Find where the given text appears and provide that cell's center as [x, y] coordinate. 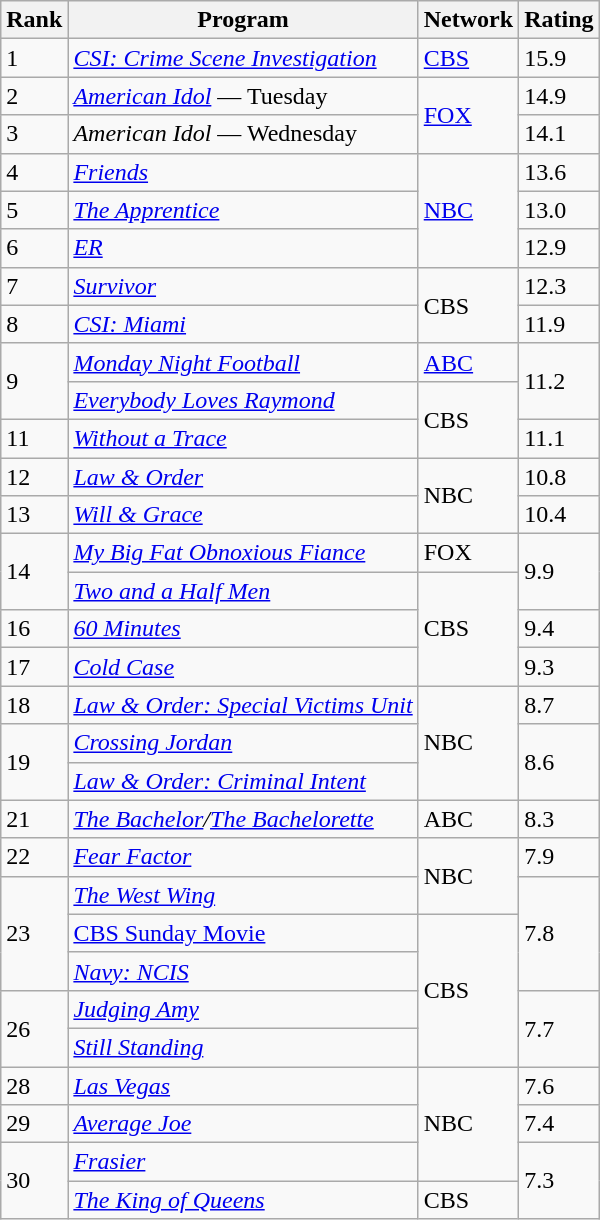
12 [34, 477]
7 [34, 286]
7.7 [559, 1028]
My Big Fat Obnoxious Fiance [243, 553]
Friends [243, 172]
The King of Queens [243, 1200]
21 [34, 819]
American Idol — Tuesday [243, 96]
8.7 [559, 705]
CSI: Miami [243, 324]
4 [34, 172]
7.9 [559, 857]
13.0 [559, 210]
Network [468, 20]
8.6 [559, 762]
Two and a Half Men [243, 591]
Still Standing [243, 1047]
22 [34, 857]
11.9 [559, 324]
The West Wing [243, 895]
Will & Grace [243, 515]
29 [34, 1124]
CSI: Crime Scene Investigation [243, 58]
Without a Trace [243, 438]
28 [34, 1085]
Law & Order: Criminal Intent [243, 781]
Cold Case [243, 667]
26 [34, 1028]
Rating [559, 20]
8.3 [559, 819]
9.4 [559, 629]
Law & Order [243, 477]
American Idol — Wednesday [243, 134]
19 [34, 762]
10.8 [559, 477]
8 [34, 324]
11 [34, 438]
11.2 [559, 381]
7.3 [559, 1181]
Fear Factor [243, 857]
13.6 [559, 172]
23 [34, 933]
18 [34, 705]
Survivor [243, 286]
12.3 [559, 286]
Law & Order: Special Victims Unit [243, 705]
Las Vegas [243, 1085]
13 [34, 515]
The Apprentice [243, 210]
Crossing Jordan [243, 743]
Frasier [243, 1162]
Everybody Loves Raymond [243, 400]
17 [34, 667]
15.9 [559, 58]
9.3 [559, 667]
Rank [34, 20]
Navy: NCIS [243, 971]
Average Joe [243, 1124]
1 [34, 58]
9 [34, 381]
11.1 [559, 438]
6 [34, 248]
Judging Amy [243, 1009]
Monday Night Football [243, 362]
14.9 [559, 96]
3 [34, 134]
14 [34, 572]
16 [34, 629]
ER [243, 248]
7.4 [559, 1124]
14.1 [559, 134]
12.9 [559, 248]
7.6 [559, 1085]
CBS Sunday Movie [243, 933]
The Bachelor/The Bachelorette [243, 819]
5 [34, 210]
30 [34, 1181]
2 [34, 96]
60 Minutes [243, 629]
Program [243, 20]
7.8 [559, 933]
9.9 [559, 572]
10.4 [559, 515]
